Extract the (X, Y) coordinate from the center of the cell holding the provided text.  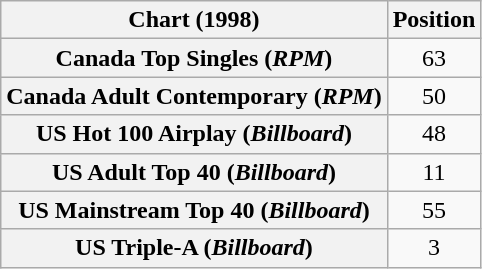
50 (434, 96)
Canada Top Singles (RPM) (194, 58)
US Triple-A (Billboard) (194, 248)
11 (434, 172)
US Adult Top 40 (Billboard) (194, 172)
US Hot 100 Airplay (Billboard) (194, 134)
Canada Adult Contemporary (RPM) (194, 96)
55 (434, 210)
Chart (1998) (194, 20)
Position (434, 20)
63 (434, 58)
US Mainstream Top 40 (Billboard) (194, 210)
48 (434, 134)
3 (434, 248)
